Search for the cell housing the specified text and yield its (x, y) center coordinate. 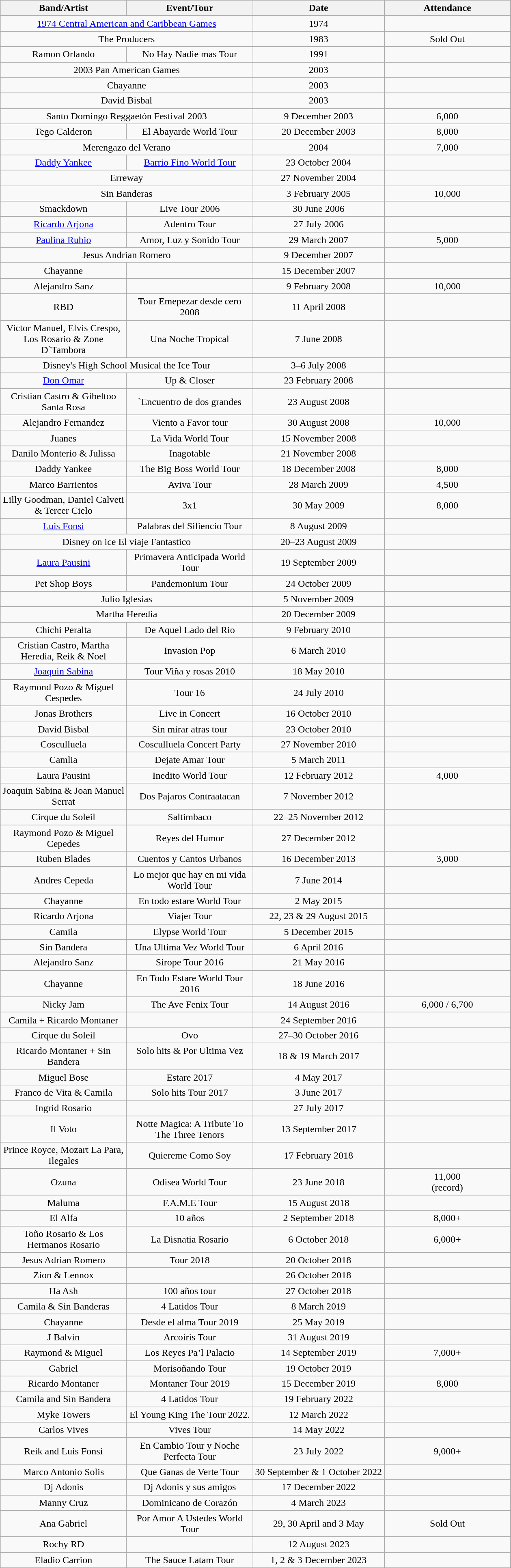
7 June 2008 (319, 339)
The Sauce Latam Tour (190, 1560)
15 December 2019 (319, 1384)
29 March 2007 (319, 240)
6 March 2010 (319, 651)
12 February 2012 (319, 775)
30 August 2008 (319, 422)
Dejate Amar Tour (190, 760)
3 June 2017 (319, 1093)
5 December 2015 (319, 932)
Joaquin Sabina & Joan Manuel Serrat (63, 796)
1974 (319, 24)
9 February 2010 (319, 630)
Adentro Tour (190, 224)
3,000 (447, 859)
12 August 2023 (319, 1544)
23 February 2008 (319, 381)
Arcoiris Tour (190, 1337)
30 June 2006 (319, 209)
Una Noche Tropical (190, 339)
Cosculluela (63, 744)
Ha Ash (63, 1291)
9 December 2007 (319, 255)
El Alfa (63, 1218)
2004 (319, 147)
Ruben Blades (63, 859)
17 December 2022 (319, 1487)
Rochy RD (63, 1544)
Tour 16 (190, 692)
Odisea World Tour (190, 1182)
Julio Iglesias (127, 599)
3 February 2005 (319, 194)
Luis Fonsi (63, 526)
De Aquel Lado del Rio (190, 630)
Ricardo Montaner (63, 1384)
27 July 2017 (319, 1108)
Miguel Bose (63, 1077)
Invasion Pop (190, 651)
Event/Tour (190, 8)
11 April 2008 (319, 307)
Raymond Pozo & Miguel Cepedes (63, 838)
1, 2 & 3 December 2023 (319, 1560)
19 September 2009 (319, 562)
29, 30 April and 3 May (319, 1523)
2 May 2015 (319, 901)
Camila (63, 932)
4,500 (447, 484)
2 September 2018 (319, 1218)
3x1 (190, 506)
Santo Domingo Reggaetón Festival 2003 (127, 116)
Martha Heredia (127, 614)
Cristian Castro & Gibeltoo Santa Rosa (63, 402)
4,000 (447, 775)
Andres Cepeda (63, 880)
20 December 2009 (319, 614)
100 años tour (190, 1291)
The Ave Fenix Tour (190, 1004)
Tego Calderon (63, 131)
Inagotable (190, 453)
1983 (319, 39)
Prince Royce, Mozart La Para, Ilegales (63, 1156)
Dj Adonis y sus amigos (190, 1487)
Los Reyes Pa’l Palacio (190, 1353)
6 April 2016 (319, 947)
No Hay Nadie mas Tour (190, 54)
Up & Closer (190, 381)
22, 23 & 29 August 2015 (319, 916)
Saltimbaco (190, 817)
8,000+ (447, 1218)
20–23 August 2009 (319, 542)
5,000 (447, 240)
18 December 2008 (319, 469)
27 October 2018 (319, 1291)
Elypse World Tour (190, 932)
Toño Rosario & Los Hermanos Rosario (63, 1239)
La Vida World Tour (190, 438)
23 October 2004 (319, 162)
Raymond Pozo & Miguel Cespedes (63, 692)
La Disnatia Rosario (190, 1239)
Jonas Brothers (63, 713)
Cristian Castro, Martha Heredia, Reik & Noel (63, 651)
Sin Bandera (63, 947)
Quiereme Como Soy (190, 1156)
28 March 2009 (319, 484)
Eladio Carrion (63, 1560)
Viajer Tour (190, 916)
26 October 2018 (319, 1275)
19 October 2019 (319, 1368)
2003 Pan American Games (127, 70)
21 November 2008 (319, 453)
Reyes del Humor (190, 838)
16 October 2010 (319, 713)
The Big Boss World Tour (190, 469)
27 November 2010 (319, 744)
The Producers (127, 39)
9 December 2003 (319, 116)
15 December 2007 (319, 271)
RBD (63, 307)
Pet Shop Boys (63, 584)
18 June 2016 (319, 984)
10 años (190, 1218)
Amor, Luz y Sonido Tour (190, 240)
4 May 2017 (319, 1077)
16 December 2013 (319, 859)
Danilo Monterio & Julissa (63, 453)
7 June 2014 (319, 880)
27 July 2006 (319, 224)
Myke Towers (63, 1415)
Ana Gabriel (63, 1523)
20 October 2018 (319, 1260)
F.A.M.E Tour (190, 1203)
8 August 2009 (319, 526)
Erreway (127, 178)
Paulina Rubio (63, 240)
27–30 October 2016 (319, 1035)
Lilly Goodman, Daniel Calveti & Tercer Cielo (63, 506)
Zion & Lennox (63, 1275)
Gabriel (63, 1368)
Live Tour 2006 (190, 209)
7,000+ (447, 1353)
Camlia (63, 760)
Notte Magica: A Tribute To The Three Tenors (190, 1129)
Dj Adonis (63, 1487)
8 March 2019 (319, 1306)
Ovo (190, 1035)
Cuentos y Cantos Urbanos (190, 859)
24 September 2016 (319, 1020)
J Balvin (63, 1337)
9,000+ (447, 1451)
Morisoñando Tour (190, 1368)
6 October 2018 (319, 1239)
24 October 2009 (319, 584)
Solo hits & Por Ultima Vez (190, 1056)
Primavera Anticipada World Tour (190, 562)
15 August 2018 (319, 1203)
Jesus Andrian Romero (127, 255)
Marco Antonio Solis (63, 1472)
5 March 2011 (319, 760)
24 July 2010 (319, 692)
Por Amor A Ustedes World Tour (190, 1523)
Live in Concert (190, 713)
Camila + Ricardo Montaner (63, 1020)
6,000+ (447, 1239)
6,000 (447, 116)
Aviva Tour (190, 484)
14 August 2016 (319, 1004)
Tour 2018 (190, 1260)
21 May 2016 (319, 963)
3–6 July 2008 (319, 365)
Ozuna (63, 1182)
Jesus Adrian Romero (63, 1260)
Manny Cruz (63, 1503)
Camila & Sin Banderas (63, 1306)
4 March 2023 (319, 1503)
Chichi Peralta (63, 630)
6,000 / 6,700 (447, 1004)
14 September 2019 (319, 1353)
7 November 2012 (319, 796)
Barrio Fino World Tour (190, 162)
20 December 2003 (319, 131)
13 September 2017 (319, 1129)
Attendance (447, 8)
Sirope Tour 2016 (190, 963)
Reik and Luis Fonsi (63, 1451)
Ricardo Montaner + Sin Bandera (63, 1056)
Desde el alma Tour 2019 (190, 1322)
Carlos Vives (63, 1430)
Merengazo del Verano (127, 147)
Disney's High School Musical the Ice Tour (127, 365)
Ramon Orlando (63, 54)
Raymond & Miguel (63, 1353)
Dos Pajaros Contraatacan (190, 796)
Dominicano de Corazón (190, 1503)
9 February 2008 (319, 286)
18 & 19 March 2017 (319, 1056)
Tour Viña y rosas 2010 (190, 672)
Alejandro Fernandez (63, 422)
31 August 2019 (319, 1337)
Tour Emepezar desde cero 2008 (190, 307)
15 November 2008 (319, 438)
Cosculluela Concert Party (190, 744)
1991 (319, 54)
Solo hits Tour 2017 (190, 1093)
Juanes (63, 438)
Estare 2017 (190, 1077)
23 July 2022 (319, 1451)
30 May 2009 (319, 506)
17 February 2018 (319, 1156)
En Todo Estare World Tour 2016 (190, 984)
Joaquin Sabina (63, 672)
25 May 2019 (319, 1322)
Victor Manuel, Elvis Crespo, Los Rosario & Zone D`Tambora (63, 339)
Don Omar (63, 381)
Sin mirar atras tour (190, 729)
11,000(record) (447, 1182)
23 August 2008 (319, 402)
7,000 (447, 147)
27 November 2004 (319, 178)
14 May 2022 (319, 1430)
Date (319, 8)
12 March 2022 (319, 1415)
En todo estare World Tour (190, 901)
19 February 2022 (319, 1399)
5 November 2009 (319, 599)
Pandemonium Tour (190, 584)
27 December 2012 (319, 838)
El Abayarde World Tour (190, 131)
Una Ultima Vez World Tour (190, 947)
Viento a Favor tour (190, 422)
Lo mejor que hay en mi vida World Tour (190, 880)
Smackdown (63, 209)
30 September & 1 October 2022 (319, 1472)
23 June 2018 (319, 1182)
Montaner Tour 2019 (190, 1384)
1974 Central American and Caribbean Games (127, 24)
Inedito World Tour (190, 775)
Franco de Vita & Camila (63, 1093)
Que Ganas de Verte Tour (190, 1472)
23 October 2010 (319, 729)
`Encuentro de dos grandes (190, 402)
En Cambio Tour y Noche Perfecta Tour (190, 1451)
Vives Tour (190, 1430)
18 May 2010 (319, 672)
Maluma (63, 1203)
Camila and Sin Bandera (63, 1399)
Nicky Jam (63, 1004)
Marco Barrientos (63, 484)
Sin Banderas (127, 194)
Palabras del Siliencio Tour (190, 526)
Il Voto (63, 1129)
Band/Artist (63, 8)
El Young King The Tour 2022. (190, 1415)
22–25 November 2012 (319, 817)
Disney on ice El viaje Fantastico (127, 542)
Ingrid Rosario (63, 1108)
